From the cell containing the given text, extract its center point as (x, y) coordinate. 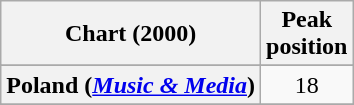
Chart (2000) (131, 34)
18 (307, 85)
Peakposition (307, 34)
Poland (Music & Media) (131, 85)
